Output the (x, y) coordinate of the center of the cell containing the given text.  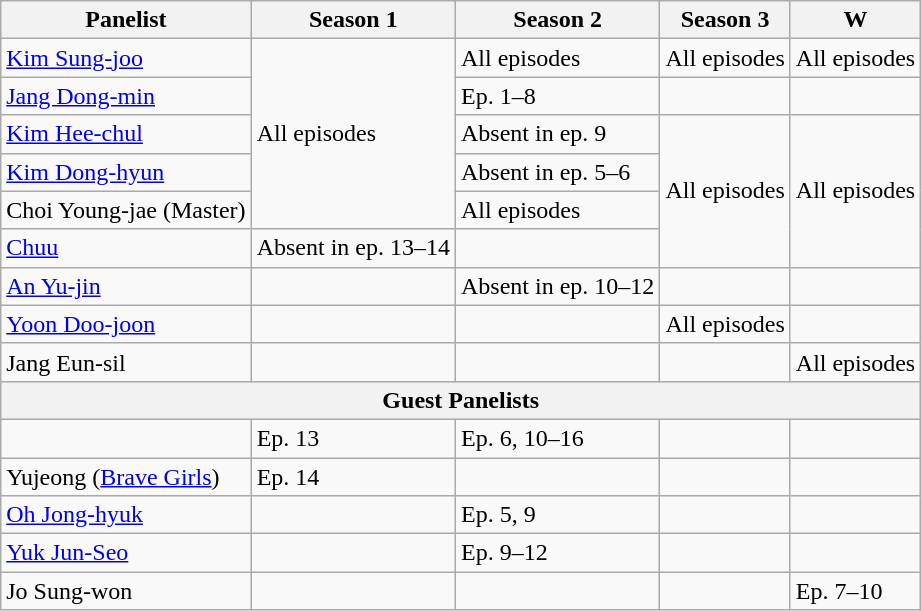
Ep. 13 (353, 438)
Season 2 (558, 20)
Ep. 6, 10–16 (558, 438)
Ep. 1–8 (558, 96)
Jang Dong-min (126, 96)
W (855, 20)
Season 3 (725, 20)
An Yu-jin (126, 286)
Yuk Jun-Seo (126, 553)
Yujeong (Brave Girls) (126, 477)
Jo Sung-won (126, 591)
Oh Jong-hyuk (126, 515)
Absent in ep. 5–6 (558, 172)
Chuu (126, 248)
Kim Sung-joo (126, 58)
Panelist (126, 20)
Kim Hee-chul (126, 134)
Guest Panelists (461, 400)
Ep. 5, 9 (558, 515)
Kim Dong-hyun (126, 172)
Absent in ep. 10–12 (558, 286)
Yoon Doo-joon (126, 324)
Choi Young-jae (Master) (126, 210)
Ep. 9–12 (558, 553)
Ep. 7–10 (855, 591)
Jang Eun-sil (126, 362)
Ep. 14 (353, 477)
Absent in ep. 13–14 (353, 248)
Season 1 (353, 20)
Absent in ep. 9 (558, 134)
